Extract the (X, Y) coordinate from the center of the cell holding the provided text.  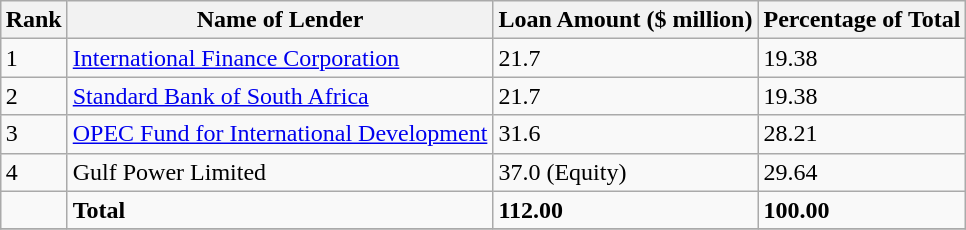
Gulf Power Limited (280, 172)
2 (34, 96)
31.6 (626, 134)
29.64 (862, 172)
Loan Amount ($ million) (626, 20)
4 (34, 172)
Total (280, 210)
Percentage of Total (862, 20)
100.00 (862, 210)
International Finance Corporation (280, 58)
Name of Lender (280, 20)
28.21 (862, 134)
Rank (34, 20)
OPEC Fund for International Development (280, 134)
Standard Bank of South Africa (280, 96)
1 (34, 58)
37.0 (Equity) (626, 172)
3 (34, 134)
112.00 (626, 210)
